Find where the given text appears and provide that cell's center as [x, y] coordinate. 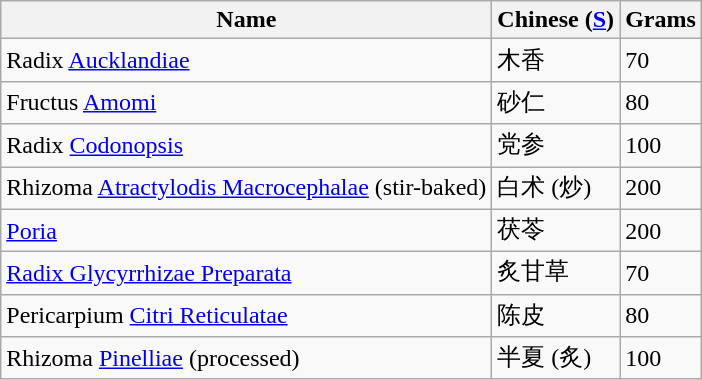
Rhizoma Pinelliae (processed) [246, 358]
Radix Aucklandiae [246, 60]
白术 (炒) [556, 188]
炙甘草 [556, 274]
Name [246, 20]
茯苓 [556, 230]
Chinese (S) [556, 20]
Grams [661, 20]
砂仁 [556, 102]
Fructus Amomi [246, 102]
Pericarpium Citri Reticulatae [246, 316]
陈皮 [556, 316]
Poria [246, 230]
Rhizoma Atractylodis Macrocephalae (stir-baked) [246, 188]
半夏 (炙) [556, 358]
党参 [556, 146]
Radix Glycyrrhizae Preparata [246, 274]
Radix Codonopsis [246, 146]
木香 [556, 60]
